Determine the (x, y) coordinate at the center of the cell enclosing the given text.  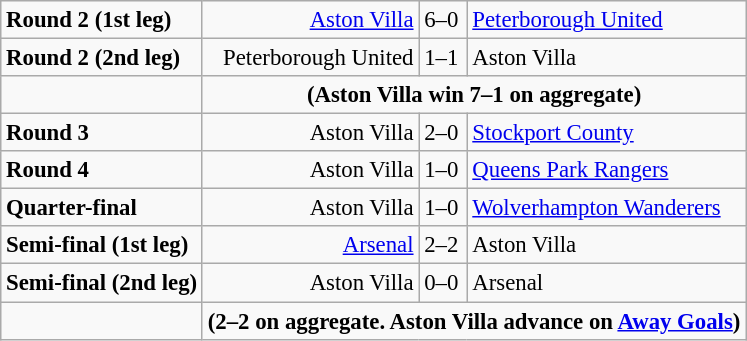
Semi-final (2nd leg) (102, 283)
Round 2 (2nd leg) (102, 58)
2–2 (443, 245)
(Aston Villa win 7–1 on aggregate) (474, 95)
Wolverhampton Wanderers (606, 208)
Round 4 (102, 170)
Round 3 (102, 133)
Semi-final (1st leg) (102, 245)
Quarter-final (102, 208)
Stockport County (606, 133)
6–0 (443, 20)
Round 2 (1st leg) (102, 20)
(2–2 on aggregate. Aston Villa advance on Away Goals) (474, 321)
Queens Park Rangers (606, 170)
2–0 (443, 133)
1–1 (443, 58)
0–0 (443, 283)
